Search for the cell housing the specified text and yield its (X, Y) center coordinate. 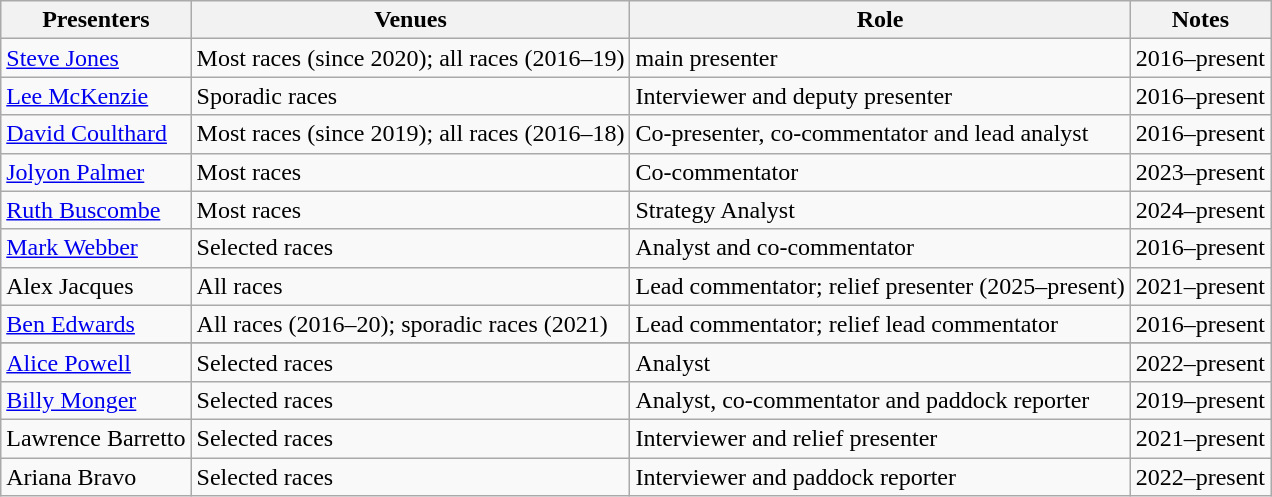
Ruth Buscombe (96, 210)
Lawrence Barretto (96, 438)
David Coulthard (96, 134)
Analyst, co-commentator and paddock reporter (880, 400)
Billy Monger (96, 400)
Jolyon Palmer (96, 172)
Role (880, 20)
Analyst (880, 362)
Alice Powell (96, 362)
main presenter (880, 58)
Lead commentator; relief presenter (2025–present) (880, 286)
Alex Jacques (96, 286)
Lee McKenzie (96, 96)
Sporadic races (410, 96)
All races (2016–20); sporadic races (2021) (410, 324)
Strategy Analyst (880, 210)
Interviewer and paddock reporter (880, 477)
Co-commentator (880, 172)
Interviewer and deputy presenter (880, 96)
Interviewer and relief presenter (880, 438)
2024–present (1200, 210)
Co-presenter, co-commentator and lead analyst (880, 134)
Ben Edwards (96, 324)
Presenters (96, 20)
2023–present (1200, 172)
Mark Webber (96, 248)
Steve Jones (96, 58)
Ariana Bravo (96, 477)
Lead commentator; relief lead commentator (880, 324)
Most races (since 2020); all races (2016–19) (410, 58)
Venues (410, 20)
2019–present (1200, 400)
All races (410, 286)
Most races (since 2019); all races (2016–18) (410, 134)
Analyst and co-commentator (880, 248)
Notes (1200, 20)
